Scan for the cell matching the given text and deliver its (X, Y) coordinate at center. 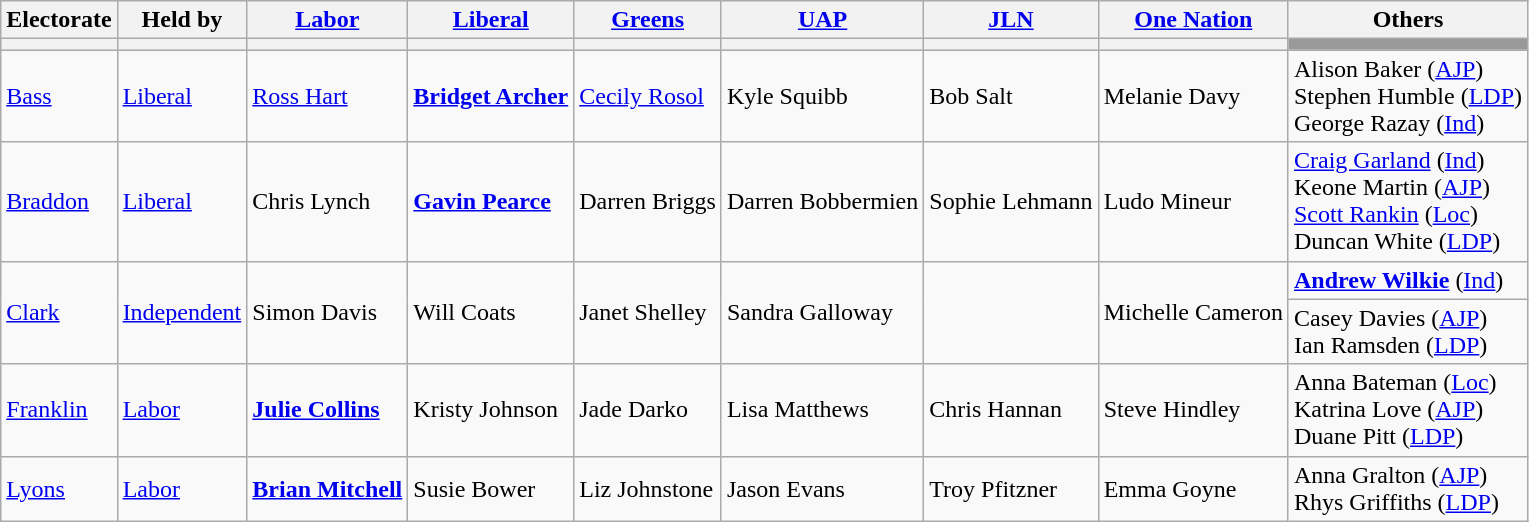
Simon Davis (328, 312)
Kyle Squibb (822, 96)
Jason Evans (822, 488)
Craig Garland (Ind) Keone Martin (AJP) Scott Rankin (Loc) Duncan White (LDP) (1408, 202)
Franklin (59, 410)
Others (1408, 20)
Ross Hart (328, 96)
Jade Darko (648, 410)
Melanie Davy (1193, 96)
Susie Bower (491, 488)
Sophie Lehmann (1011, 202)
Will Coats (491, 312)
Brian Mitchell (328, 488)
Lisa Matthews (822, 410)
Janet Shelley (648, 312)
JLN (1011, 20)
Bass (59, 96)
Casey Davies (AJP) Ian Ramsden (LDP) (1408, 332)
Anna Gralton (AJP) Rhys Griffiths (LDP) (1408, 488)
Ludo Mineur (1193, 202)
Greens (648, 20)
Independent (182, 312)
Sandra Galloway (822, 312)
Emma Goyne (1193, 488)
One Nation (1193, 20)
Andrew Wilkie (Ind) (1408, 280)
UAP (822, 20)
Liz Johnstone (648, 488)
Braddon (59, 202)
Bridget Archer (491, 96)
Lyons (59, 488)
Clark (59, 312)
Darren Bobbermien (822, 202)
Troy Pfitzner (1011, 488)
Alison Baker (AJP) Stephen Humble (LDP)George Razay (Ind) (1408, 96)
Cecily Rosol (648, 96)
Gavin Pearce (491, 202)
Darren Briggs (648, 202)
Steve Hindley (1193, 410)
Held by (182, 20)
Michelle Cameron (1193, 312)
Chris Lynch (328, 202)
Bob Salt (1011, 96)
Chris Hannan (1011, 410)
Kristy Johnson (491, 410)
Anna Bateman (Loc)Katrina Love (AJP)Duane Pitt (LDP) (1408, 410)
Julie Collins (328, 410)
Electorate (59, 20)
